Provide the (x, y) coordinate of the cell's center where the given text is located.  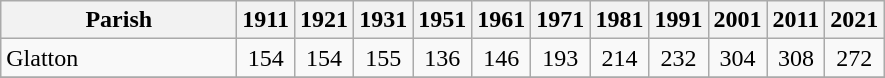
1971 (560, 20)
308 (796, 58)
1991 (678, 20)
2001 (738, 20)
272 (854, 58)
1921 (324, 20)
1981 (620, 20)
Glatton (119, 58)
232 (678, 58)
2021 (854, 20)
1951 (442, 20)
214 (620, 58)
Parish (119, 20)
304 (738, 58)
2011 (796, 20)
146 (502, 58)
136 (442, 58)
1961 (502, 20)
1931 (384, 20)
1911 (266, 20)
155 (384, 58)
193 (560, 58)
